For the text-containing cell, return its midpoint in (x, y) coordinate format. 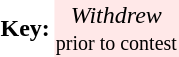
Withdrewprior to contest (116, 28)
